Determine the [X, Y] coordinate at the center of the cell enclosing the given text.  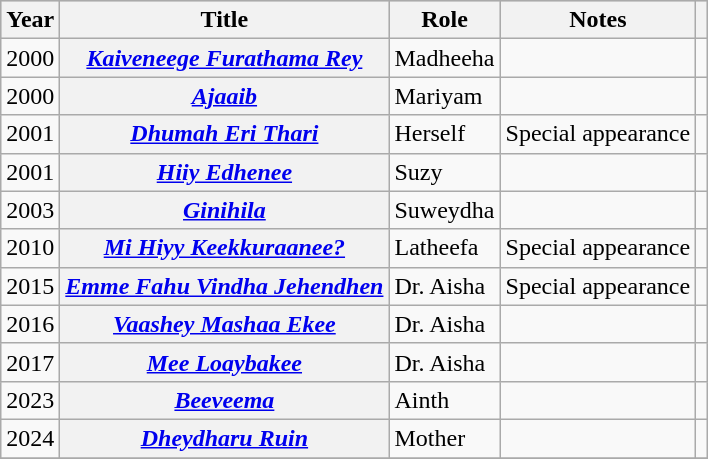
Ainth [444, 400]
Vaashey Mashaa Ekee [224, 324]
2003 [30, 210]
Mariyam [444, 96]
Hiiy Edhenee [224, 172]
Notes [598, 20]
2024 [30, 438]
Dheydharu Ruin [224, 438]
2016 [30, 324]
Dhumah Eri Thari [224, 134]
Herself [444, 134]
Beeveema [224, 400]
2023 [30, 400]
Title [224, 20]
Year [30, 20]
Madheeha [444, 58]
Mee Loaybakee [224, 362]
Kaiveneege Furathama Rey [224, 58]
Role [444, 20]
Mi Hiyy Keekkuraanee? [224, 248]
2015 [30, 286]
2010 [30, 248]
Ajaaib [224, 96]
Ginihila [224, 210]
Latheefa [444, 248]
Suweydha [444, 210]
Suzy [444, 172]
Emme Fahu Vindha Jehendhen [224, 286]
2017 [30, 362]
Mother [444, 438]
